Detect which cell encompasses the target text, then output its [x, y] center coordinate. 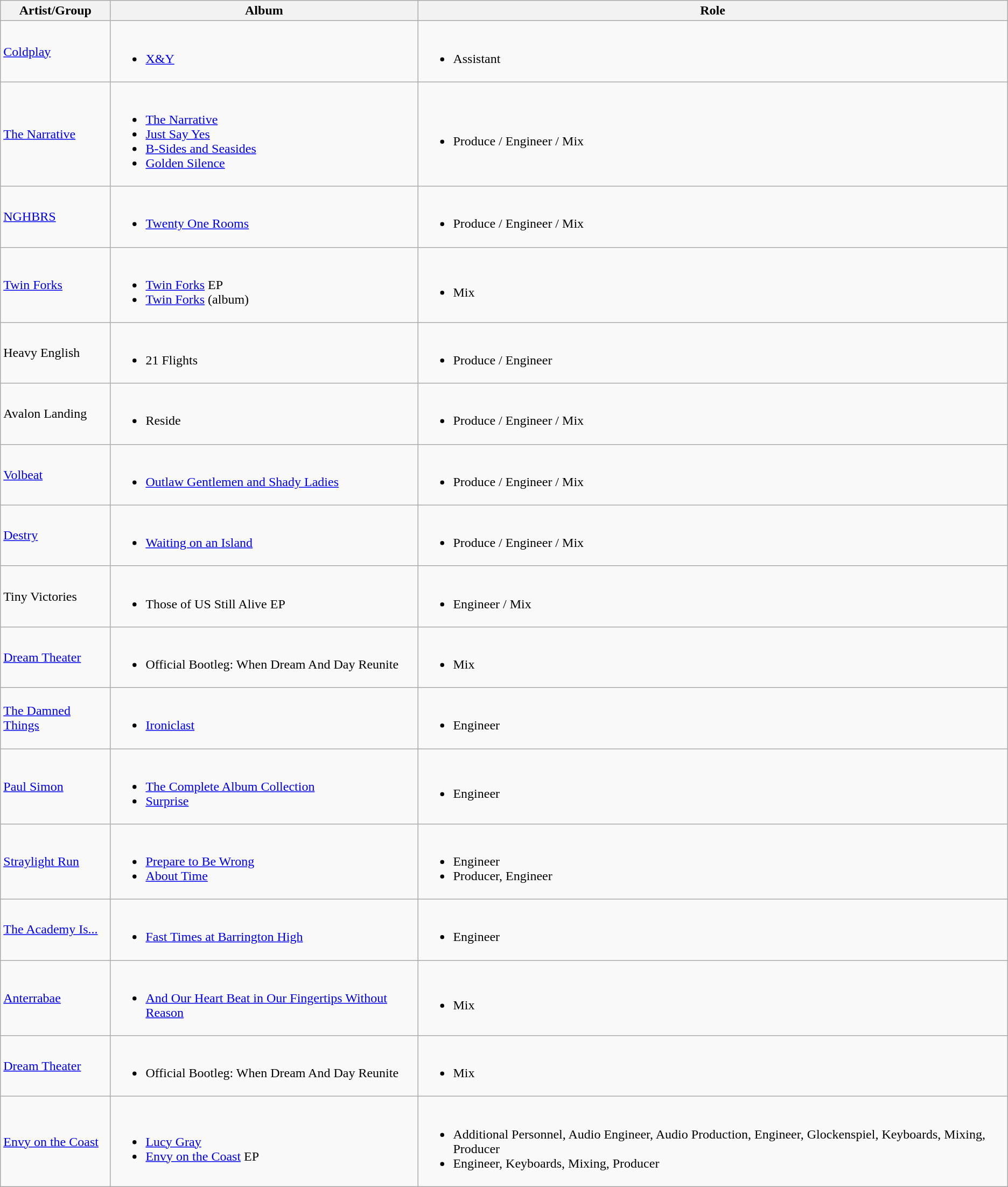
Waiting on an Island [264, 535]
21 Flights [264, 353]
Destry [55, 535]
Anterrabae [55, 998]
Paul Simon [55, 786]
The Damned Things [55, 718]
Straylight Run [55, 862]
Those of US Still Alive EP [264, 596]
Lucy GrayEnvy on the Coast EP [264, 1141]
Role [713, 11]
Tiny Victories [55, 596]
Artist/Group [55, 11]
NGHBRS [55, 216]
Twenty One Rooms [264, 216]
Prepare to Be WrongAbout Time [264, 862]
Assistant [713, 52]
The Complete Album CollectionSurprise [264, 786]
The Narrative [55, 134]
Twin Forks [55, 285]
Envy on the Coast [55, 1141]
Reside [264, 413]
Volbeat [55, 475]
Outlaw Gentlemen and Shady Ladies [264, 475]
X&Y [264, 52]
Engineer / Mix [713, 596]
Additional Personnel, Audio Engineer, Audio Production, Engineer, Glockenspiel, Keyboards, Mixing, ProducerEngineer, Keyboards, Mixing, Producer [713, 1141]
Ironiclast [264, 718]
And Our Heart Beat in Our Fingertips Without Reason [264, 998]
Fast Times at Barrington High [264, 930]
Heavy English [55, 353]
Album [264, 11]
The Academy Is... [55, 930]
Avalon Landing [55, 413]
Coldplay [55, 52]
Produce / Engineer [713, 353]
Twin Forks EPTwin Forks (album) [264, 285]
EngineerProducer, Engineer [713, 862]
The NarrativeJust Say YesB-Sides and SeasidesGolden Silence [264, 134]
